Provide the (X, Y) coordinate of the cell's center where the given text is located.  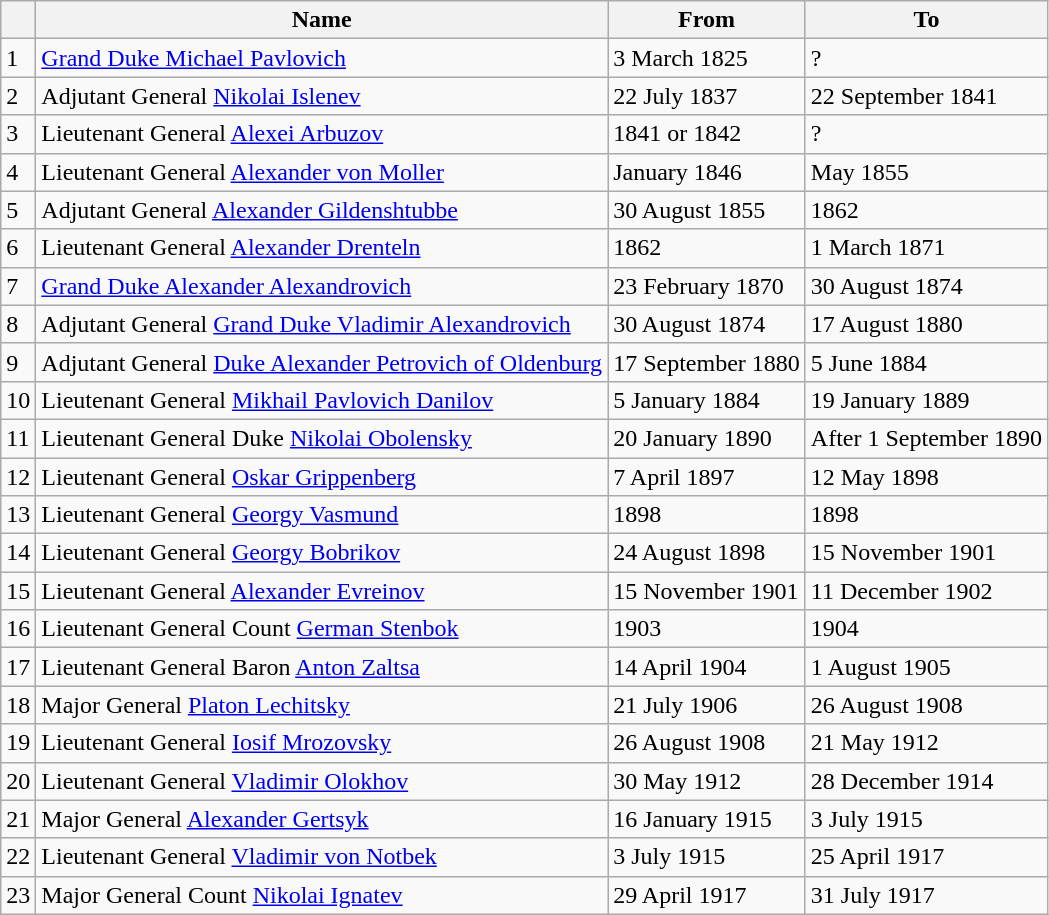
12 (18, 477)
1841 or 1842 (707, 134)
Lieutenant General Mikhail Pavlovich Danilov (322, 400)
11 December 1902 (926, 591)
3 March 1825 (707, 58)
After 1 September 1890 (926, 438)
23 (18, 895)
11 (18, 438)
1 March 1871 (926, 248)
16 (18, 629)
24 August 1898 (707, 553)
19 January 1889 (926, 400)
14 (18, 553)
3 (18, 134)
Lieutenant General Duke Nikolai Obolensky (322, 438)
12 May 1898 (926, 477)
Lieutenant General Georgy Bobrikov (322, 553)
Grand Duke Michael Pavlovich (322, 58)
13 (18, 515)
Lieutenant General Iosif Mrozovsky (322, 743)
May 1855 (926, 172)
18 (18, 705)
7 (18, 286)
Lieutenant General Alexander Drenteln (322, 248)
16 January 1915 (707, 819)
22 July 1837 (707, 96)
1 (18, 58)
Lieutenant General Oskar Grippenberg (322, 477)
4 (18, 172)
Lieutenant General Baron Anton Zaltsa (322, 667)
7 April 1897 (707, 477)
Adjutant General Nikolai Islenev (322, 96)
17 August 1880 (926, 324)
21 May 1912 (926, 743)
Lieutenant General Alexander von Moller (322, 172)
Lieutenant General Vladimir Olokhov (322, 781)
21 July 1906 (707, 705)
19 (18, 743)
5 (18, 210)
15 (18, 591)
20 (18, 781)
30 August 1855 (707, 210)
17 September 1880 (707, 362)
From (707, 20)
5 June 1884 (926, 362)
22 (18, 857)
8 (18, 324)
22 September 1841 (926, 96)
29 April 1917 (707, 895)
21 (18, 819)
Major General Platon Lechitsky (322, 705)
Lieutenant General Georgy Vasmund (322, 515)
Adjutant General Duke Alexander Petrovich of Oldenburg (322, 362)
Lieutenant General Alexei Arbuzov (322, 134)
1 August 1905 (926, 667)
1903 (707, 629)
23 February 1870 (707, 286)
Lieutenant General Vladimir von Notbek (322, 857)
25 April 1917 (926, 857)
Lieutenant General Alexander Evreinov (322, 591)
Lieutenant General Count German Stenbok (322, 629)
28 December 1914 (926, 781)
Name (322, 20)
To (926, 20)
31 July 1917 (926, 895)
6 (18, 248)
Major General Alexander Gertsyk (322, 819)
Major General Count Nikolai Ignatev (322, 895)
10 (18, 400)
1904 (926, 629)
5 January 1884 (707, 400)
January 1846 (707, 172)
17 (18, 667)
9 (18, 362)
Adjutant General Alexander Gildenshtubbe (322, 210)
20 January 1890 (707, 438)
30 May 1912 (707, 781)
14 April 1904 (707, 667)
Adjutant General Grand Duke Vladimir Alexandrovich (322, 324)
2 (18, 96)
Grand Duke Alexander Alexandrovich (322, 286)
